Scan for the cell matching the given text and deliver its (x, y) coordinate at center. 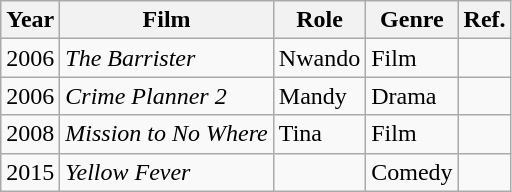
Drama (412, 96)
2015 (30, 172)
Role (319, 20)
Crime Planner 2 (166, 96)
Comedy (412, 172)
Tina (319, 134)
Ref. (484, 20)
Year (30, 20)
Mission to No Where (166, 134)
2008 (30, 134)
Nwando (319, 58)
Genre (412, 20)
Mandy (319, 96)
The Barrister (166, 58)
Yellow Fever (166, 172)
